Output the (X, Y) coordinate of the center of the cell containing the given text.  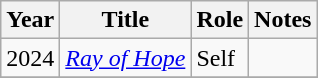
Role (220, 20)
Title (126, 20)
Self (220, 58)
Notes (283, 20)
2024 (30, 58)
Ray of Hope (126, 58)
Year (30, 20)
